From the cell containing the given text, extract its center point as [x, y] coordinate. 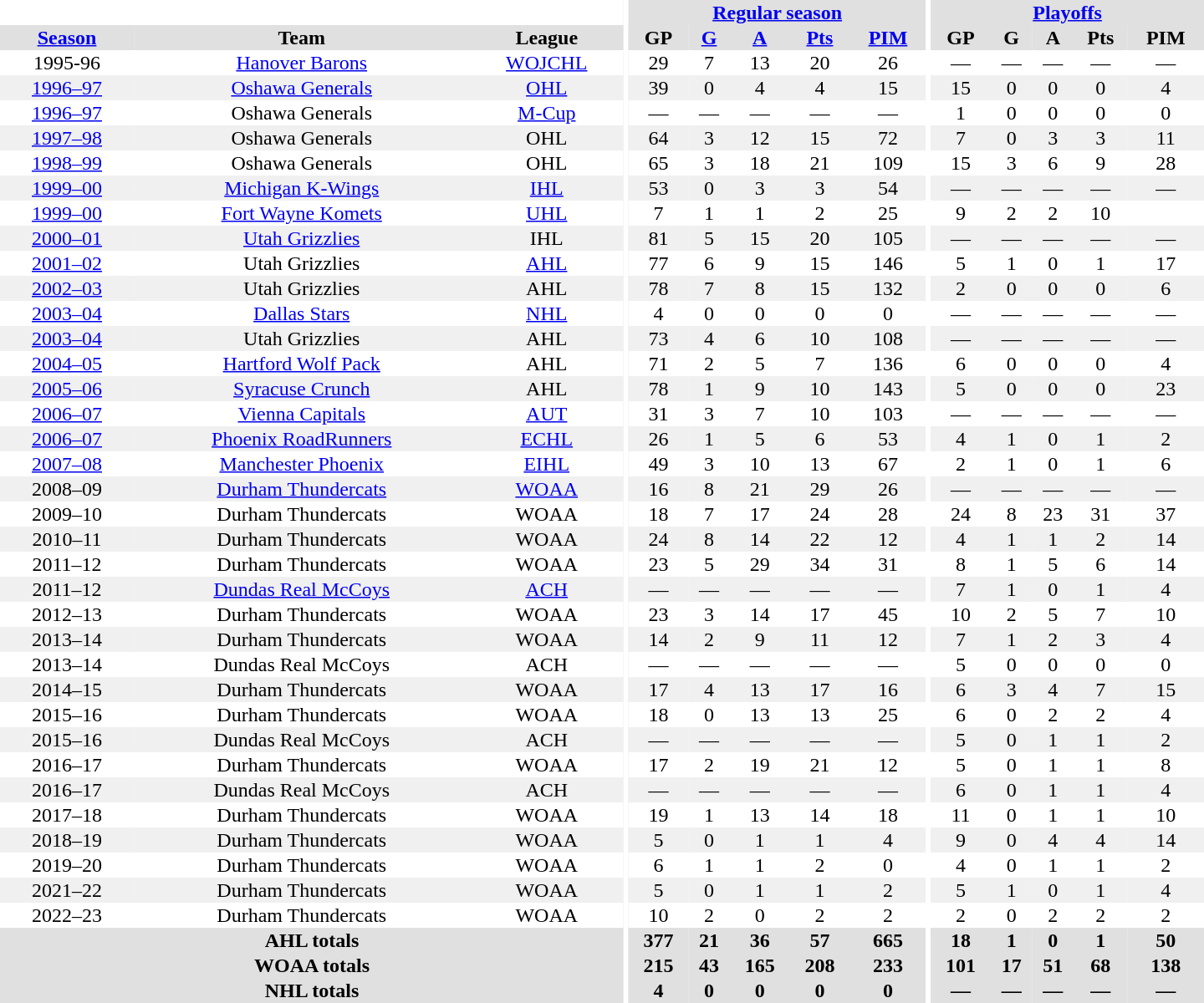
Vienna Capitals [302, 414]
68 [1100, 965]
1998–99 [67, 163]
AUT [547, 414]
57 [820, 940]
2017–18 [67, 815]
81 [659, 238]
71 [659, 364]
2005–06 [67, 389]
Playoffs [1067, 13]
Michigan K-Wings [302, 188]
AHL totals [312, 940]
377 [659, 940]
39 [659, 88]
45 [888, 614]
72 [888, 138]
109 [888, 163]
50 [1166, 940]
37 [1166, 514]
Phoenix RoadRunners [302, 439]
2012–13 [67, 614]
2008–09 [67, 489]
Season [67, 38]
215 [659, 965]
34 [820, 564]
1995-96 [67, 63]
143 [888, 389]
Hartford Wolf Pack [302, 364]
665 [888, 940]
73 [659, 339]
101 [961, 965]
67 [888, 464]
2007–08 [67, 464]
138 [1166, 965]
WOJCHL [547, 63]
136 [888, 364]
165 [760, 965]
UHL [547, 213]
36 [760, 940]
2014–15 [67, 690]
Dallas Stars [302, 313]
2000–01 [67, 238]
51 [1053, 965]
2001–02 [67, 263]
2009–10 [67, 514]
Hanover Barons [302, 63]
2004–05 [67, 364]
43 [709, 965]
WOAA totals [312, 965]
2018–19 [67, 840]
2002–03 [67, 288]
League [547, 38]
1997–98 [67, 138]
208 [820, 965]
233 [888, 965]
Manchester Phoenix [302, 464]
65 [659, 163]
ECHL [547, 439]
103 [888, 414]
Team [302, 38]
NHL [547, 313]
146 [888, 263]
2022–23 [67, 915]
22 [820, 539]
108 [888, 339]
EIHL [547, 464]
2019–20 [67, 865]
54 [888, 188]
2021–22 [67, 890]
NHL totals [312, 990]
132 [888, 288]
M-Cup [547, 113]
Syracuse Crunch [302, 389]
64 [659, 138]
105 [888, 238]
49 [659, 464]
Fort Wayne Komets [302, 213]
2010–11 [67, 539]
Regular season [778, 13]
77 [659, 263]
